Determine the (X, Y) coordinate at the center of the cell enclosing the given text.  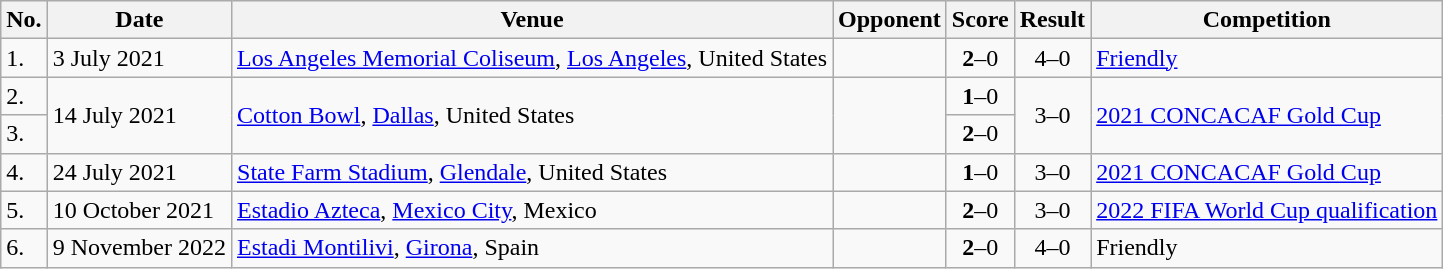
2. (24, 96)
1. (24, 58)
9 November 2022 (139, 248)
4. (24, 172)
6. (24, 248)
Estadi Montilivi, Girona, Spain (532, 248)
Competition (1267, 20)
Estadio Azteca, Mexico City, Mexico (532, 210)
No. (24, 20)
Los Angeles Memorial Coliseum, Los Angeles, United States (532, 58)
2022 FIFA World Cup qualification (1267, 210)
Cotton Bowl, Dallas, United States (532, 115)
Venue (532, 20)
Date (139, 20)
5. (24, 210)
14 July 2021 (139, 115)
3. (24, 134)
Score (980, 20)
Opponent (890, 20)
10 October 2021 (139, 210)
State Farm Stadium, Glendale, United States (532, 172)
24 July 2021 (139, 172)
3 July 2021 (139, 58)
Result (1052, 20)
